Find where the given text appears and provide that cell's center as [X, Y] coordinate. 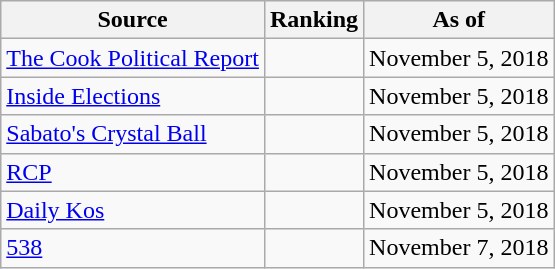
538 [133, 248]
The Cook Political Report [133, 58]
Daily Kos [133, 210]
November 7, 2018 [459, 248]
Inside Elections [133, 96]
RCP [133, 172]
Ranking [314, 20]
As of [459, 20]
Source [133, 20]
Sabato's Crystal Ball [133, 134]
